Determine the (X, Y) coordinate at the center of the cell enclosing the given text.  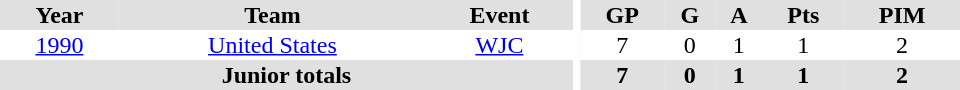
1990 (60, 45)
WJC (500, 45)
Pts (804, 15)
Junior totals (286, 75)
Team (272, 15)
A (738, 15)
Event (500, 15)
PIM (902, 15)
GP (622, 15)
United States (272, 45)
Year (60, 15)
G (690, 15)
